Output the [X, Y] coordinate of the center of the cell containing the given text.  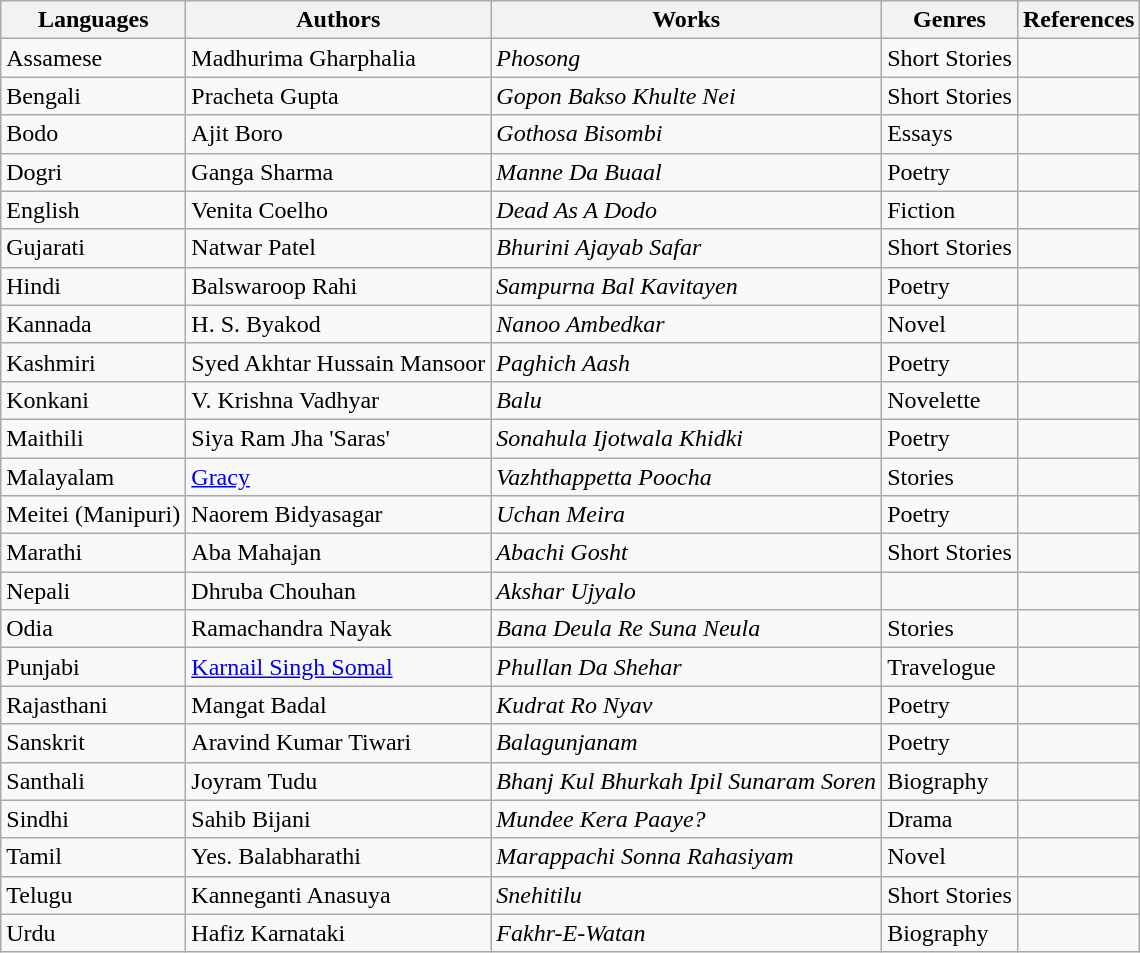
References [1078, 20]
Vazhthappetta Poocha [686, 477]
Maithili [94, 438]
Sonahula Ijotwala Khidki [686, 438]
Genres [950, 20]
Gracy [338, 477]
Karnail Singh Somal [338, 667]
Santhali [94, 781]
Sampurna Bal Kavitayen [686, 286]
Mundee Kera Paaye? [686, 819]
Dhruba Chouhan [338, 591]
Bodo [94, 134]
Abachi Gosht [686, 553]
Balu [686, 400]
Yes. Balabharathi [338, 857]
Gothosa Bisombi [686, 134]
Balswaroop Rahi [338, 286]
Venita Coelho [338, 210]
Ajit Boro [338, 134]
Bhanj Kul Bhurkah Ipil Sunaram Soren [686, 781]
Telugu [94, 895]
Punjabi [94, 667]
Bana Deula Re Suna Neula [686, 629]
H. S. Byakod [338, 324]
Tamil [94, 857]
Konkani [94, 400]
Travelogue [950, 667]
English [94, 210]
Bhurini Ajayab Safar [686, 248]
Bengali [94, 96]
Drama [950, 819]
Ganga Sharma [338, 172]
Siya Ram Jha 'Saras' [338, 438]
Ramachandra Nayak [338, 629]
Naorem Bidyasagar [338, 515]
Kudrat Ro Nyav [686, 705]
Fakhr-E-Watan [686, 933]
Kanneganti Anasuya [338, 895]
Syed Akhtar Hussain Mansoor [338, 362]
Phosong [686, 58]
Gopon Bakso Khulte Nei [686, 96]
Balagunjanam [686, 743]
Gujarati [94, 248]
Works [686, 20]
Sindhi [94, 819]
Marathi [94, 553]
Assamese [94, 58]
Odia [94, 629]
Novelette [950, 400]
Kannada [94, 324]
Madhurima Gharphalia [338, 58]
Paghich Aash [686, 362]
Uchan Meira [686, 515]
Akshar Ujyalo [686, 591]
Phullan Da Shehar [686, 667]
Aravind Kumar Tiwari [338, 743]
Urdu [94, 933]
Pracheta Gupta [338, 96]
Kashmiri [94, 362]
Fiction [950, 210]
Mangat Badal [338, 705]
Sahib Bijani [338, 819]
Natwar Patel [338, 248]
Malayalam [94, 477]
Nepali [94, 591]
Languages [94, 20]
Essays [950, 134]
Joyram Tudu [338, 781]
Dogri [94, 172]
V. Krishna Vadhyar [338, 400]
Aba Mahajan [338, 553]
Rajasthani [94, 705]
Marappachi Sonna Rahasiyam [686, 857]
Meitei (Manipuri) [94, 515]
Dead As A Dodo [686, 210]
Snehitilu [686, 895]
Hindi [94, 286]
Manne Da Buaal [686, 172]
Authors [338, 20]
Sanskrit [94, 743]
Hafiz Karnataki [338, 933]
Nanoo Ambedkar [686, 324]
